Output the [X, Y] coordinate of the center of the cell containing the given text.  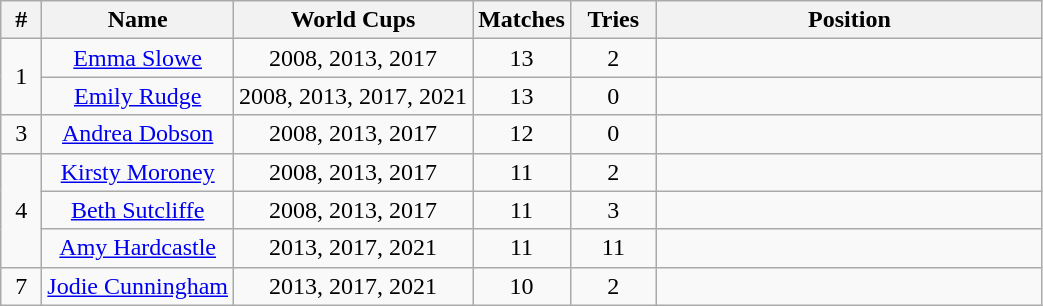
World Cups [354, 20]
Kirsty Moroney [138, 172]
# [22, 20]
Emily Rudge [138, 96]
1 [22, 77]
Emma Slowe [138, 58]
4 [22, 210]
Tries [613, 20]
Amy Hardcastle [138, 248]
10 [522, 286]
12 [522, 134]
Position [849, 20]
Matches [522, 20]
7 [22, 286]
2008, 2013, 2017, 2021 [354, 96]
Jodie Cunningham [138, 286]
Beth Sutcliffe [138, 210]
Name [138, 20]
Andrea Dobson [138, 134]
